Scan for the cell matching the given text and deliver its [X, Y] coordinate at center. 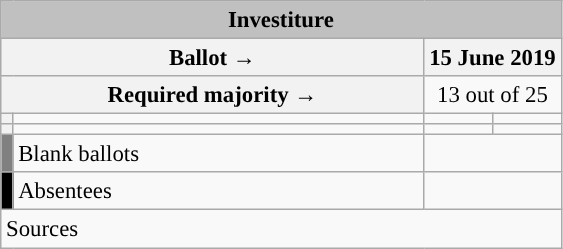
15 June 2019 [492, 58]
Blank ballots [218, 154]
Required majority → [212, 95]
Absentees [218, 191]
Sources [281, 229]
Ballot → [212, 58]
Investiture [281, 20]
13 out of 25 [492, 95]
